Pinpoint the cell where the given text exists, returning its (X, Y) midpoint coordinate. 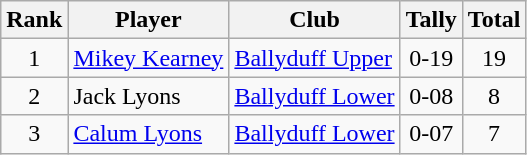
Mikey Kearney (148, 58)
0-07 (431, 134)
3 (34, 134)
Total (494, 20)
0-19 (431, 58)
Calum Lyons (148, 134)
Club (314, 20)
Ballyduff Upper (314, 58)
Jack Lyons (148, 96)
2 (34, 96)
1 (34, 58)
Rank (34, 20)
7 (494, 134)
Tally (431, 20)
0-08 (431, 96)
Player (148, 20)
8 (494, 96)
19 (494, 58)
